Provide the (x, y) coordinate of the cell's center where the given text is located.  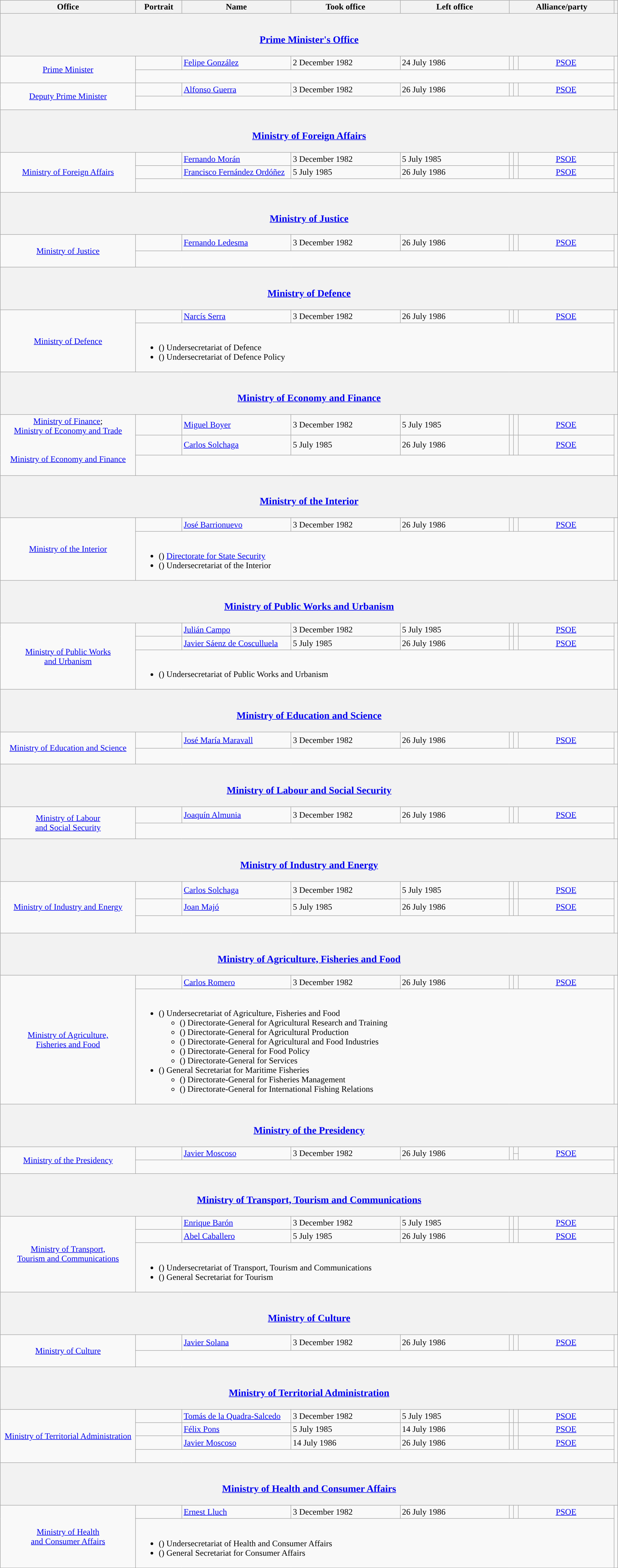
Javier Sáenz de Cosculluela (237, 643)
Ministry of Transport,Tourism and Communications (68, 1254)
Ministry of Healthand Consumer Affairs (68, 1536)
Ernest Lluch (237, 1512)
Portrait (159, 7)
Name (237, 7)
Ministry of Labourand Social Security (68, 823)
() Undersecretariat of Transport, Tourism and Communications() General Secretariat for Tourism (375, 1267)
24 July 1986 (455, 63)
Tomás de la Quadra-Salcedo (237, 1416)
Ministry of Economy and Finance (309, 393)
Ministry of Agriculture,Fisheries and Food (68, 1039)
Enrique Barón (237, 1223)
() Undersecretariat of Defence() Undersecretariat of Defence Policy (375, 347)
Joan Majó (237, 908)
() Undersecretariat of Public Works and Urbanism (375, 670)
Ministry of Agriculture, Fisheries and Food (309, 954)
Ministry of Finance;Ministry of Economy and TradeMinistry of Economy and Finance (68, 445)
José Barrionuevo (237, 525)
Alfonso Guerra (237, 89)
Javier Solana (237, 1342)
Alliance/party (561, 7)
() Undersecretariat of Health and Consumer Affairs() General Secretariat for Consumer Affairs (375, 1543)
() Directorate for State Security() Undersecretariat of the Interior (375, 556)
Took office (345, 7)
Narcís Serra (237, 316)
Ministry of Health and Consumer Affairs (309, 1484)
Ministry of Labour and Social Security (309, 785)
Prime Minister (68, 69)
Félix Pons (237, 1429)
2 December 1982 (345, 63)
Office (68, 7)
Francisco Fernández Ordóñez (237, 172)
Miguel Boyer (237, 425)
José María Maravall (237, 740)
Joaquín Almunia (237, 815)
Ministry of Transport, Tourism and Communications (309, 1195)
Abel Caballero (237, 1236)
Ministry of Public Worksand Urbanism (68, 656)
Felipe González (237, 63)
Ministry of Public Works and Urbanism (309, 602)
Left office (455, 7)
Deputy Prime Minister (68, 96)
Fernando Ledesma (237, 243)
Julián Campo (237, 630)
Prime Minister's Office (309, 35)
Fernando Morán (237, 159)
Carlos Romero (237, 982)
